Return the (x, y) coordinate for the center point of the cell that contains the specified text.  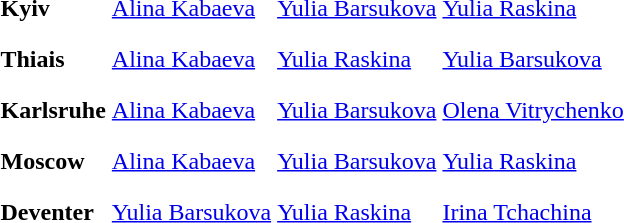
Yulia Raskina (357, 59)
